Return [x, y] of the center of cell containing provided text 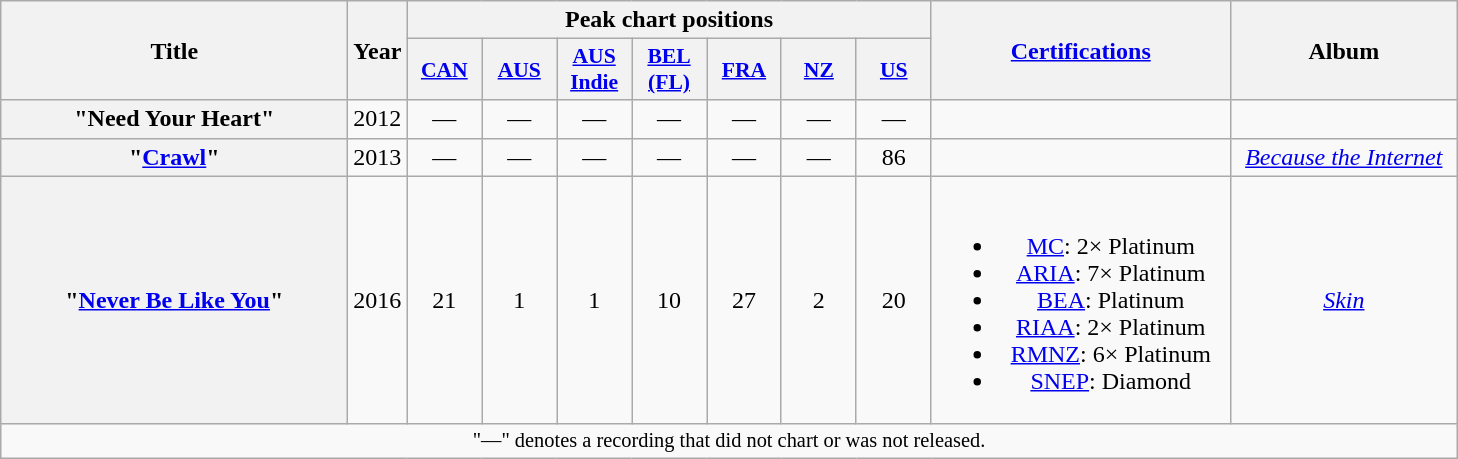
10 [670, 300]
2012 [378, 119]
Title [174, 50]
Skin [1344, 300]
27 [744, 300]
20 [894, 300]
BEL(FL) [670, 70]
2 [818, 300]
"Crawl" [174, 157]
FRA [744, 70]
21 [444, 300]
2013 [378, 157]
2016 [378, 300]
"—" denotes a recording that did not chart or was not released. [730, 441]
MC: 2× PlatinumARIA: 7× PlatinumBEA: PlatinumRIAA: 2× PlatinumRMNZ: 6× PlatinumSNEP: Diamond [1080, 300]
86 [894, 157]
Because the Internet [1344, 157]
NZ [818, 70]
CAN [444, 70]
Year [378, 50]
US [894, 70]
"Need Your Heart" [174, 119]
Certifications [1080, 50]
AUS [520, 70]
Album [1344, 50]
"Never Be Like You" [174, 300]
AUSIndie [594, 70]
Peak chart positions [669, 20]
